Provide the (X, Y) coordinate of the cell's center where the given text is located.  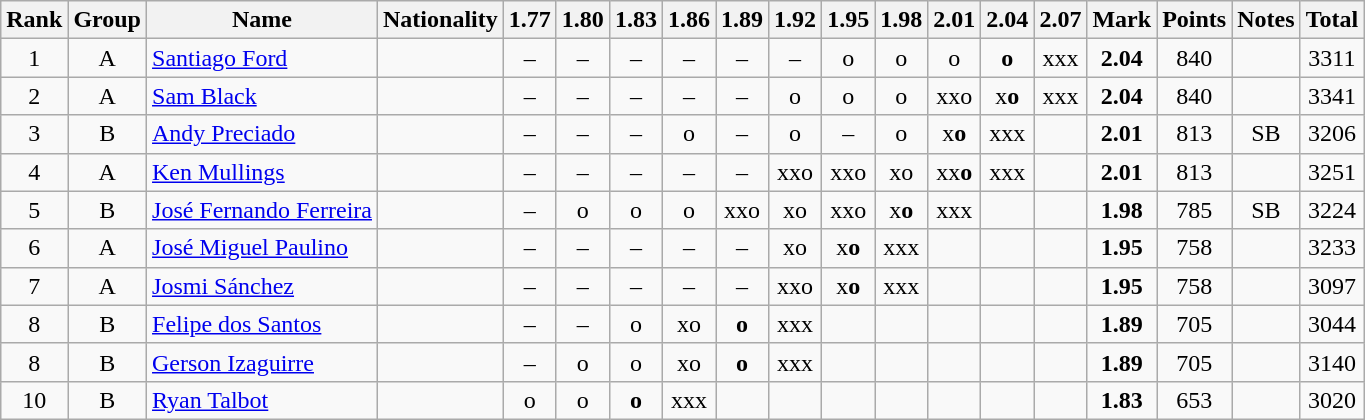
Nationality (441, 20)
Josmi Sánchez (262, 286)
6 (34, 248)
4 (34, 172)
Total (1332, 20)
3206 (1332, 134)
Name (262, 20)
3044 (1332, 324)
Gerson Izaguirre (262, 362)
653 (1194, 400)
2.07 (1060, 20)
5 (34, 210)
1.86 (688, 20)
Mark (1122, 20)
3 (34, 134)
Rank (34, 20)
3140 (1332, 362)
José Fernando Ferreira (262, 210)
Santiago Ford (262, 58)
Ryan Talbot (262, 400)
3097 (1332, 286)
Group (108, 20)
1.92 (796, 20)
3341 (1332, 96)
10 (34, 400)
3224 (1332, 210)
José Miguel Paulino (262, 248)
3233 (1332, 248)
3251 (1332, 172)
3311 (1332, 58)
Felipe dos Santos (262, 324)
Ken Mullings (262, 172)
Andy Preciado (262, 134)
2 (34, 96)
3020 (1332, 400)
1.77 (530, 20)
Sam Black (262, 96)
Points (1194, 20)
Notes (1266, 20)
1.80 (582, 20)
7 (34, 286)
1 (34, 58)
785 (1194, 210)
